Locate the cell with the specified text and output its (X, Y) center coordinate. 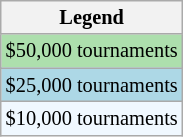
Legend (92, 17)
$25,000 tournaments (92, 85)
$50,000 tournaments (92, 51)
$10,000 tournaments (92, 118)
